Search for the cell housing the specified text and yield its [x, y] center coordinate. 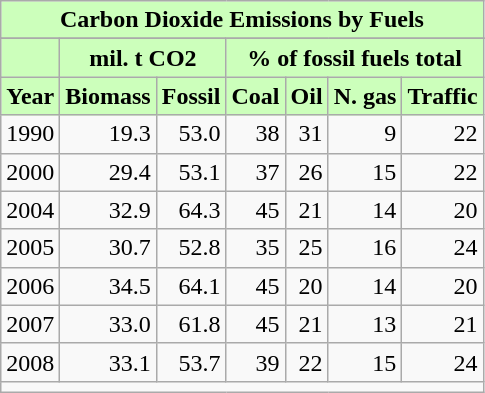
2004 [30, 210]
53.1 [191, 172]
2006 [30, 286]
53.7 [191, 362]
39 [256, 362]
N. gas [365, 96]
2008 [30, 362]
35 [256, 248]
37 [256, 172]
Biomass [108, 96]
33.0 [108, 324]
33.1 [108, 362]
30.7 [108, 248]
Coal [256, 96]
53.0 [191, 134]
Year [30, 96]
61.8 [191, 324]
Traffic [442, 96]
1990 [30, 134]
13 [365, 324]
Carbon Dioxide Emissions by Fuels [242, 20]
Oil [306, 96]
26 [306, 172]
Fossil [191, 96]
38 [256, 134]
52.8 [191, 248]
mil. t CO2 [143, 58]
16 [365, 248]
34.5 [108, 286]
64.3 [191, 210]
19.3 [108, 134]
2007 [30, 324]
25 [306, 248]
2000 [30, 172]
31 [306, 134]
9 [365, 134]
29.4 [108, 172]
2005 [30, 248]
64.1 [191, 286]
32.9 [108, 210]
% of fossil fuels total [354, 58]
